Search for the cell housing the specified text and yield its (X, Y) center coordinate. 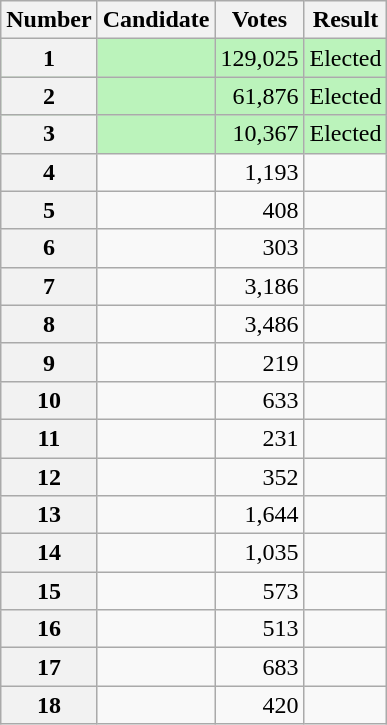
219 (260, 362)
Candidate (156, 20)
10 (49, 400)
408 (260, 210)
18 (49, 705)
683 (260, 667)
61,876 (260, 96)
10,367 (260, 134)
420 (260, 705)
9 (49, 362)
3,486 (260, 324)
1,035 (260, 553)
3,186 (260, 286)
1 (49, 58)
231 (260, 438)
6 (49, 248)
573 (260, 591)
Number (49, 20)
5 (49, 210)
3 (49, 134)
129,025 (260, 58)
12 (49, 477)
1,193 (260, 172)
17 (49, 667)
513 (260, 629)
352 (260, 477)
7 (49, 286)
15 (49, 591)
14 (49, 553)
1,644 (260, 515)
8 (49, 324)
4 (49, 172)
2 (49, 96)
Result (346, 20)
16 (49, 629)
Votes (260, 20)
303 (260, 248)
633 (260, 400)
11 (49, 438)
13 (49, 515)
